Detect which cell encompasses the target text, then output its (X, Y) center coordinate. 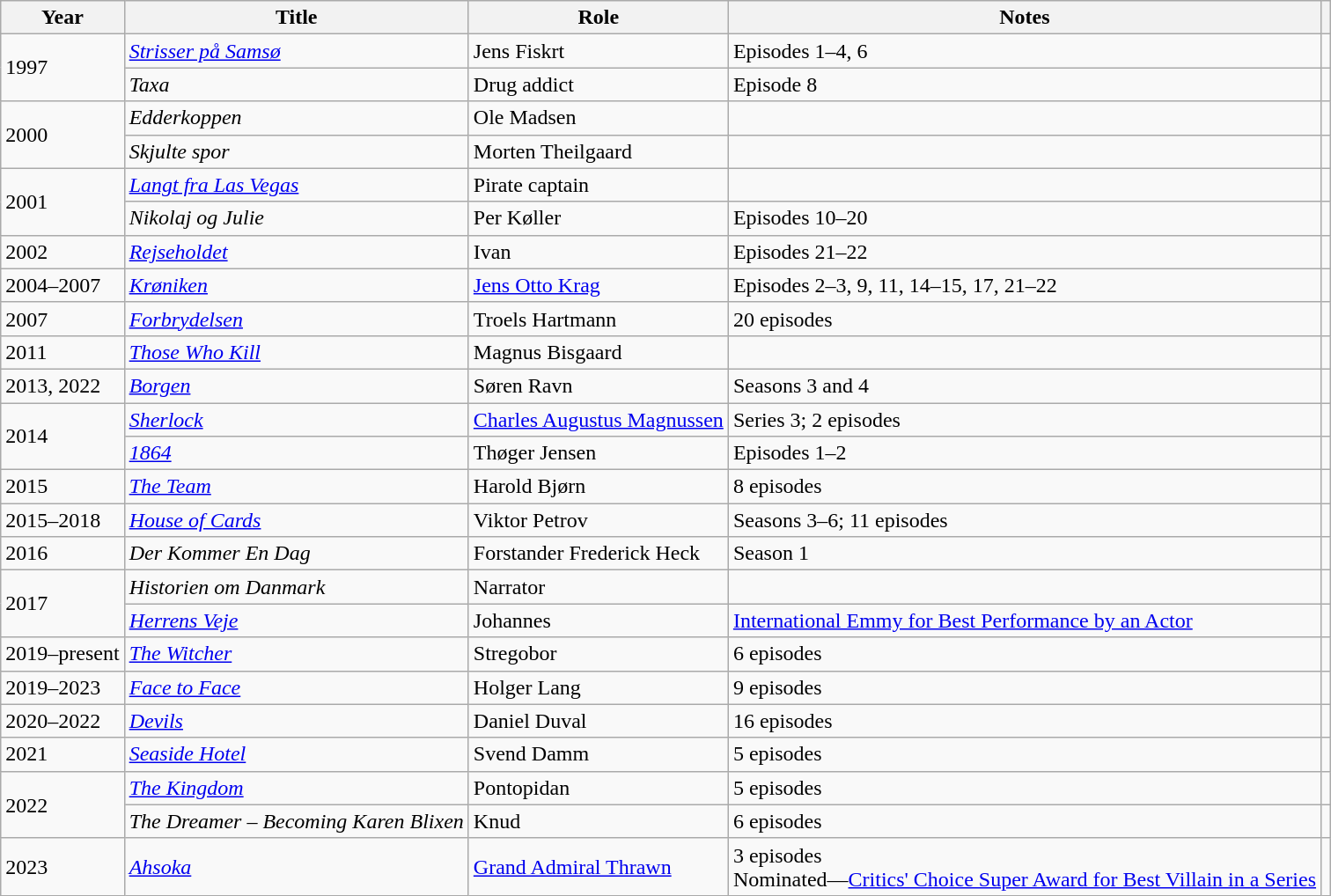
Title (296, 18)
1864 (296, 453)
Borgen (296, 386)
Historien om Danmark (296, 587)
2016 (63, 554)
Seasons 3–6; 11 episodes (1025, 520)
16 episodes (1025, 721)
Ahsoka (296, 866)
2000 (63, 135)
Rejseholdet (296, 252)
Drug addict (599, 84)
Role (599, 18)
Harold Bjørn (599, 487)
Stregobor (599, 654)
Jens Otto Krag (599, 285)
2019–present (63, 654)
Series 3; 2 episodes (1025, 420)
Seasons 3 and 4 (1025, 386)
Langt fra Las Vegas (296, 185)
Forbrydelsen (296, 319)
Skjulte spor (296, 151)
The Kingdom (296, 788)
Episodes 10–20 (1025, 218)
Nikolaj og Julie (296, 218)
3 episodesNominated—Critics' Choice Super Award for Best Villain in a Series (1025, 866)
Herrens Veje (296, 621)
Episodes 21–22 (1025, 252)
2020–2022 (63, 721)
Ivan (599, 252)
2015 (63, 487)
8 episodes (1025, 487)
Year (63, 18)
Morten Theilgaard (599, 151)
Thøger Jensen (599, 453)
Episodes 2–3, 9, 11, 14–15, 17, 21–22 (1025, 285)
1997 (63, 68)
Face to Face (296, 687)
Jens Fiskrt (599, 51)
The Team (296, 487)
Charles Augustus Magnussen (599, 420)
Taxa (296, 84)
Devils (296, 721)
The Witcher (296, 654)
2014 (63, 437)
International Emmy for Best Performance by an Actor (1025, 621)
Ole Madsen (599, 118)
Sherlock (296, 420)
2002 (63, 252)
Pirate captain (599, 185)
2023 (63, 866)
9 episodes (1025, 687)
Grand Admiral Thrawn (599, 866)
Season 1 (1025, 554)
Edderkoppen (296, 118)
2021 (63, 754)
Daniel Duval (599, 721)
Der Kommer En Dag (296, 554)
2007 (63, 319)
Troels Hartmann (599, 319)
Søren Ravn (599, 386)
2017 (63, 604)
Viktor Petrov (599, 520)
2019–2023 (63, 687)
Episode 8 (1025, 84)
Strisser på Samsø (296, 51)
2022 (63, 804)
Episodes 1–4, 6 (1025, 51)
Those Who Kill (296, 352)
2011 (63, 352)
Pontopidan (599, 788)
Narrator (599, 587)
Magnus Bisgaard (599, 352)
Johannes (599, 621)
Notes (1025, 18)
Episodes 1–2 (1025, 453)
Svend Damm (599, 754)
Seaside Hotel (296, 754)
Knud (599, 821)
2013, 2022 (63, 386)
2001 (63, 202)
Krøniken (296, 285)
The Dreamer – Becoming Karen Blixen (296, 821)
Per Køller (599, 218)
2015–2018 (63, 520)
2004–2007 (63, 285)
Forstander Frederick Heck (599, 554)
House of Cards (296, 520)
20 episodes (1025, 319)
Holger Lang (599, 687)
